Find where the given text appears and provide that cell's center as [x, y] coordinate. 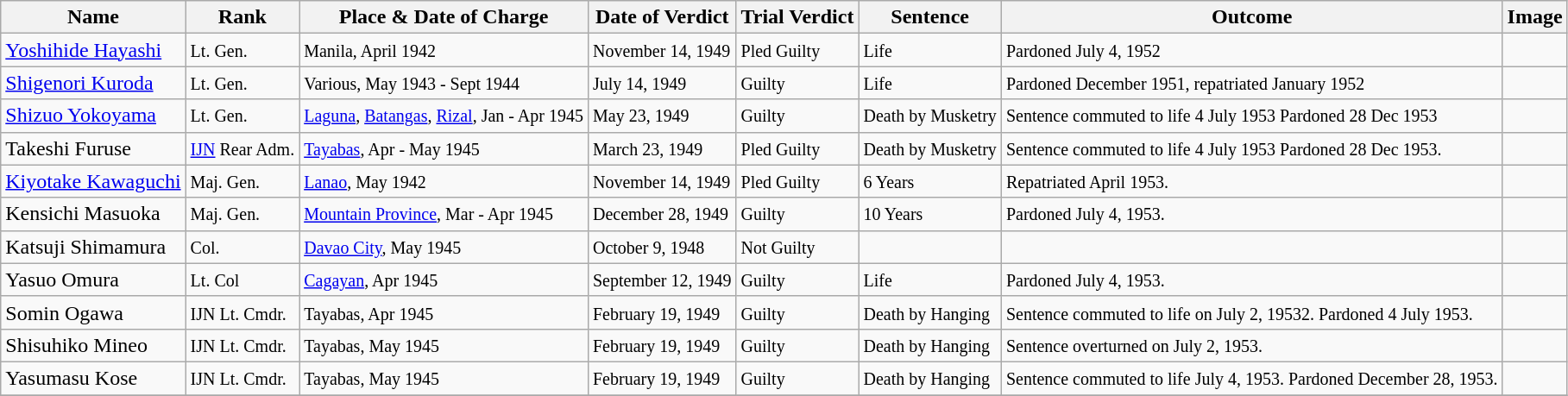
Various, May 1943 - Sept 1944 [444, 83]
Cagayan, Apr 1945 [444, 280]
Kiyotake Kawaguchi [93, 181]
10 Years [930, 214]
Sentence commuted to life on July 2, 19532. Pardoned 4 July 1953. [1251, 312]
Tayabas, Apr - May 1945 [444, 148]
Manila, April 1942 [444, 50]
Lanao, May 1942 [444, 181]
Somin Ogawa [93, 312]
Sentence commuted to life July 4, 1953. Pardoned December 28, 1953. [1251, 378]
Sentence [930, 17]
Mountain Province, Mar - Apr 1945 [444, 214]
May 23, 1949 [662, 116]
Pardoned December 1951, repatriated January 1952 [1251, 83]
Shisuhiko Mineo [93, 345]
October 9, 1948 [662, 247]
Place & Date of Charge [444, 17]
Laguna, Batangas, Rizal, Jan - Apr 1945 [444, 116]
September 12, 1949 [662, 280]
Sentence overturned on July 2, 1953. [1251, 345]
6 Years [930, 181]
Image [1534, 17]
Trial Verdict [797, 17]
Tayabas, Apr 1945 [444, 312]
Pardoned July 4, 1952 [1251, 50]
Davao City, May 1945 [444, 247]
July 14, 1949 [662, 83]
Repatriated April 1953. [1251, 181]
Col. [242, 247]
Yasumasu Kose [93, 378]
Rank [242, 17]
Yoshihide Hayashi [93, 50]
Not Guilty [797, 247]
Shizuo Yokoyama [93, 116]
December 28, 1949 [662, 214]
Lt. Col [242, 280]
Date of Verdict [662, 17]
Sentence commuted to life 4 July 1953 Pardoned 28 Dec 1953 [1251, 116]
Kensichi Masuoka [93, 214]
Sentence commuted to life 4 July 1953 Pardoned 28 Dec 1953. [1251, 148]
Shigenori Kuroda [93, 83]
Outcome [1251, 17]
March 23, 1949 [662, 148]
Katsuji Shimamura [93, 247]
Takeshi Furuse [93, 148]
Name [93, 17]
IJN Rear Adm. [242, 148]
Yasuo Omura [93, 280]
